Output the (x, y) coordinate of the center of the cell containing the given text.  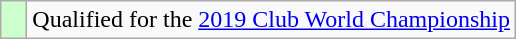
Qualified for the 2019 Club World Championship (272, 20)
